Identify which cell holds the provided text, then report its (x, y) central coordinate. 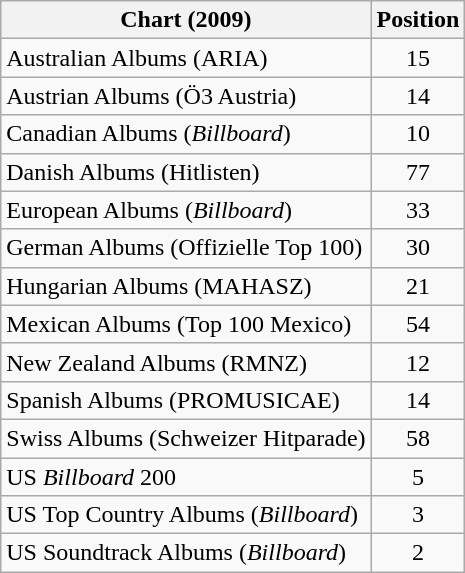
Swiss Albums (Schweizer Hitparade) (186, 438)
Austrian Albums (Ö3 Austria) (186, 96)
Australian Albums (ARIA) (186, 58)
15 (418, 58)
Hungarian Albums (MAHASZ) (186, 286)
30 (418, 248)
Spanish Albums (PROMUSICAE) (186, 400)
54 (418, 324)
12 (418, 362)
Danish Albums (Hitlisten) (186, 172)
58 (418, 438)
2 (418, 553)
Canadian Albums (Billboard) (186, 134)
3 (418, 515)
European Albums (Billboard) (186, 210)
New Zealand Albums (RMNZ) (186, 362)
5 (418, 477)
33 (418, 210)
US Billboard 200 (186, 477)
Mexican Albums (Top 100 Mexico) (186, 324)
77 (418, 172)
10 (418, 134)
21 (418, 286)
Chart (2009) (186, 20)
Position (418, 20)
German Albums (Offizielle Top 100) (186, 248)
US Top Country Albums (Billboard) (186, 515)
US Soundtrack Albums (Billboard) (186, 553)
